From the cell containing the given text, extract its center point as (X, Y) coordinate. 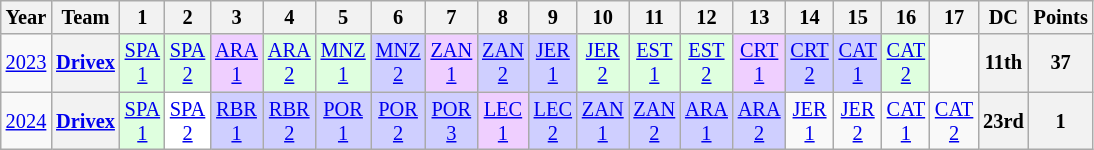
17 (954, 17)
4 (290, 17)
RBR2 (290, 121)
EST2 (706, 63)
15 (858, 17)
9 (553, 17)
13 (760, 17)
10 (603, 17)
LEC2 (553, 121)
MNZ2 (398, 63)
POR2 (398, 121)
14 (810, 17)
Team (86, 17)
16 (906, 17)
12 (706, 17)
5 (344, 17)
Year (26, 17)
2024 (26, 121)
7 (452, 17)
EST1 (654, 63)
POR1 (344, 121)
POR3 (452, 121)
3 (236, 17)
Points (1061, 17)
11th (1003, 63)
2023 (26, 63)
6 (398, 17)
23rd (1003, 121)
RBR1 (236, 121)
37 (1061, 63)
CRT1 (760, 63)
LEC1 (503, 121)
MNZ1 (344, 63)
CRT2 (810, 63)
DC (1003, 17)
11 (654, 17)
2 (188, 17)
8 (503, 17)
